Pinpoint the cell where the given text exists, returning its [X, Y] midpoint coordinate. 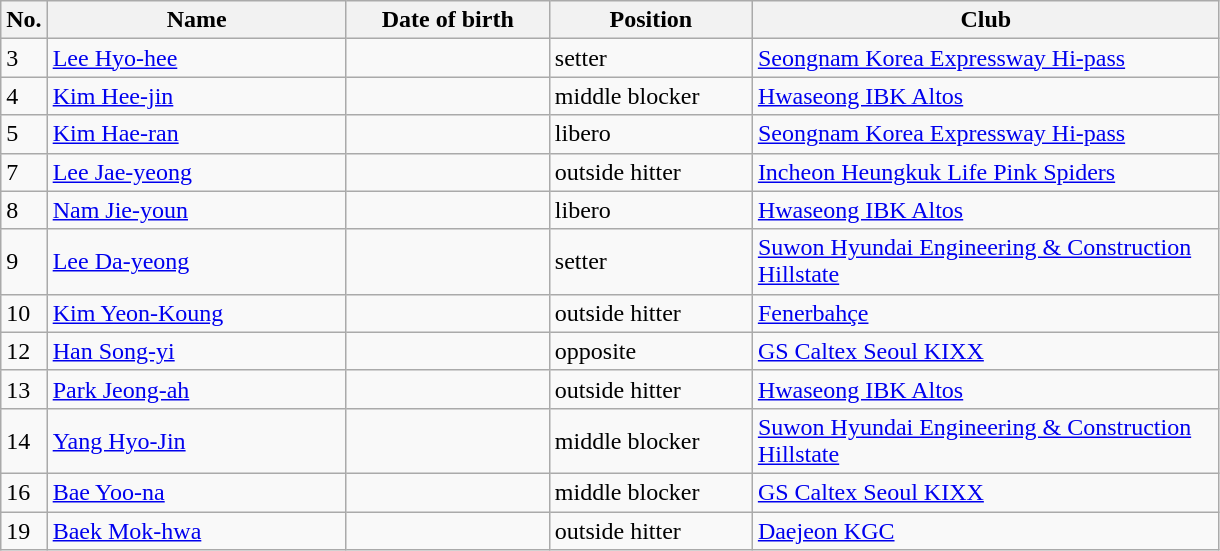
13 [24, 389]
Kim Yeon-Koung [196, 313]
Nam Jie-youn [196, 210]
10 [24, 313]
Kim Hee-jin [196, 96]
Name [196, 20]
Bae Yoo-na [196, 492]
Lee Hyo-hee [196, 58]
Baek Mok-hwa [196, 531]
3 [24, 58]
Lee Jae-yeong [196, 172]
9 [24, 262]
Daejeon KGC [986, 531]
Park Jeong-ah [196, 389]
Han Song-yi [196, 351]
8 [24, 210]
4 [24, 96]
14 [24, 440]
12 [24, 351]
Incheon Heungkuk Life Pink Spiders [986, 172]
Lee Da-yeong [196, 262]
opposite [650, 351]
Club [986, 20]
Fenerbahçe [986, 313]
16 [24, 492]
Position [650, 20]
7 [24, 172]
Date of birth [448, 20]
No. [24, 20]
19 [24, 531]
5 [24, 134]
Kim Hae-ran [196, 134]
Yang Hyo-Jin [196, 440]
